For the text-containing cell, return its midpoint in (x, y) coordinate format. 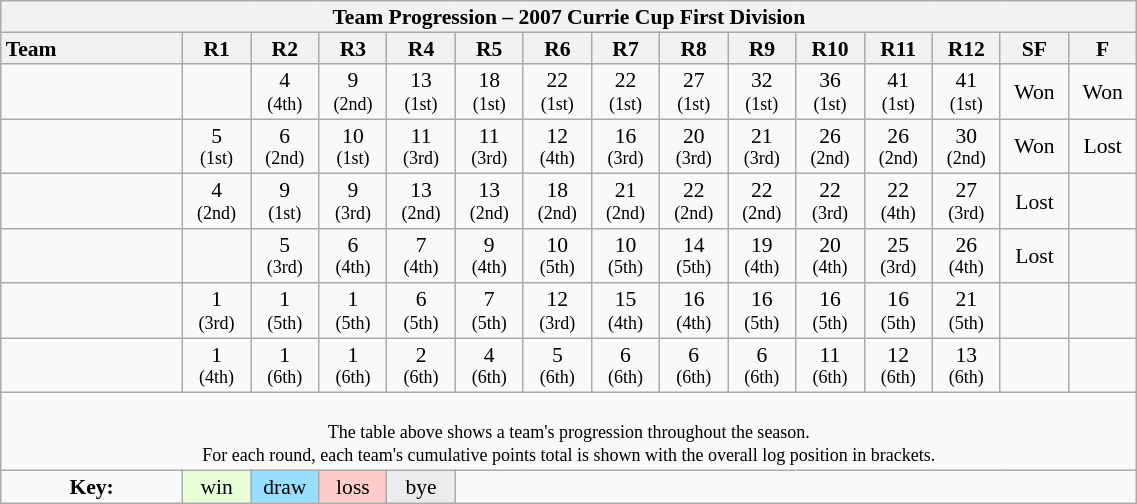
6 (4th) (353, 256)
1 (3rd) (217, 312)
4 (2nd) (217, 202)
36 (1st) (830, 92)
16 (3rd) (625, 146)
Team (92, 49)
R10 (830, 49)
18 (1st) (489, 92)
5 (3rd) (285, 256)
R4 (421, 49)
21 (2nd) (625, 202)
16 (4th) (694, 312)
13 (6th) (966, 366)
12 (6th) (898, 366)
R8 (694, 49)
4 (4th) (285, 92)
10 (1st) (353, 146)
20 (4th) (830, 256)
9 (3rd) (353, 202)
4 (6th) (489, 366)
27 (3rd) (966, 202)
R7 (625, 49)
21 (5th) (966, 312)
F (1103, 49)
25 (3rd) (898, 256)
12 (3rd) (557, 312)
21 (3rd) (762, 146)
9 (2nd) (353, 92)
SF (1034, 49)
9 (1st) (285, 202)
18 (2nd) (557, 202)
14 (5th) (694, 256)
30 (2nd) (966, 146)
R5 (489, 49)
R1 (217, 49)
Key: (92, 487)
32 (1st) (762, 92)
15 (4th) (625, 312)
27 (1st) (694, 92)
Team Progression – 2007 Currie Cup First Division (569, 17)
draw (285, 487)
bye (421, 487)
12 (4th) (557, 146)
19 (4th) (762, 256)
R9 (762, 49)
5 (1st) (217, 146)
26 (4th) (966, 256)
22 (3rd) (830, 202)
22 (4th) (898, 202)
7 (4th) (421, 256)
win (217, 487)
5 (6th) (557, 366)
R6 (557, 49)
R2 (285, 49)
1 (4th) (217, 366)
7 (5th) (489, 312)
R12 (966, 49)
R3 (353, 49)
2 (6th) (421, 366)
20 (3rd) (694, 146)
loss (353, 487)
6 (5th) (421, 312)
R11 (898, 49)
11 (6th) (830, 366)
9 (4th) (489, 256)
13 (1st) (421, 92)
6 (2nd) (285, 146)
